Determine the [x, y] coordinate at the center of the cell enclosing the given text.  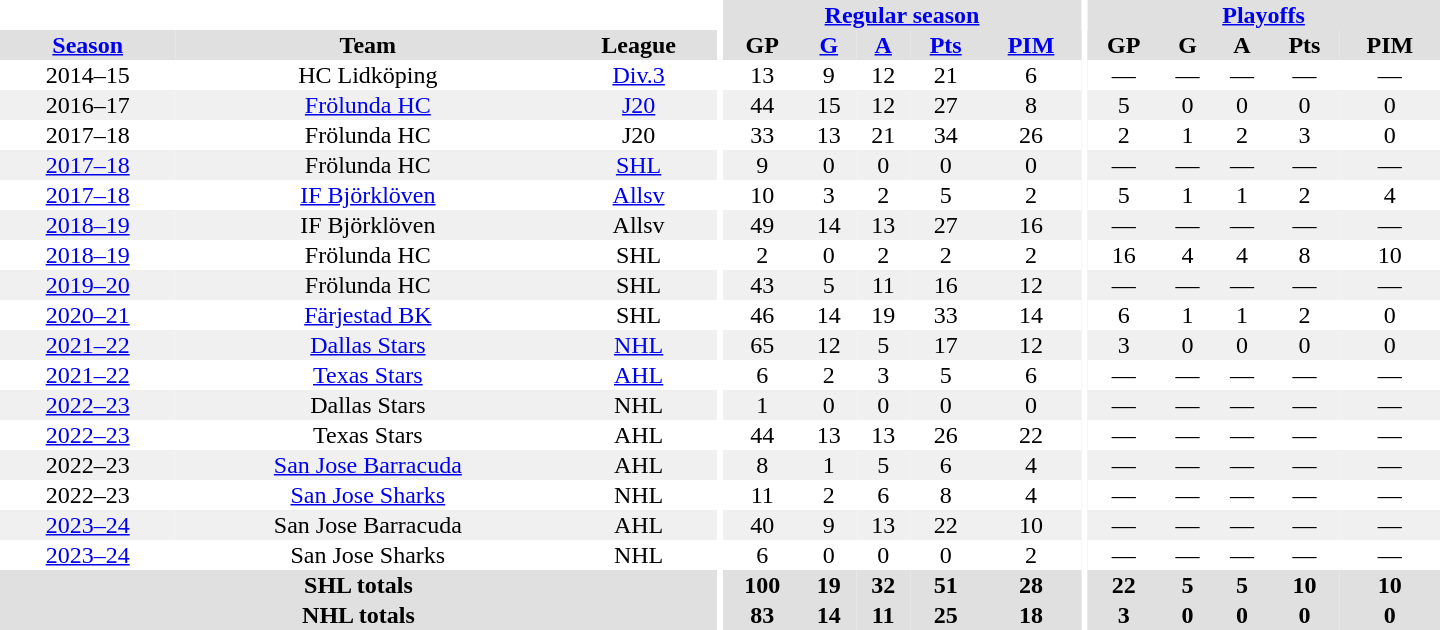
18 [1031, 615]
46 [762, 315]
83 [762, 615]
SHL totals [358, 585]
15 [829, 105]
43 [762, 285]
2014–15 [88, 75]
100 [762, 585]
Playoffs [1264, 15]
17 [946, 345]
51 [946, 585]
32 [883, 585]
HC Lidköping [368, 75]
Div.3 [638, 75]
2020–21 [88, 315]
2019–20 [88, 285]
49 [762, 225]
28 [1031, 585]
League [638, 45]
2016–17 [88, 105]
Regular season [902, 15]
25 [946, 615]
NHL totals [358, 615]
Team [368, 45]
Färjestad BK [368, 315]
65 [762, 345]
Season [88, 45]
34 [946, 135]
40 [762, 525]
